Extract the (x, y) coordinate from the center of the cell holding the provided text.  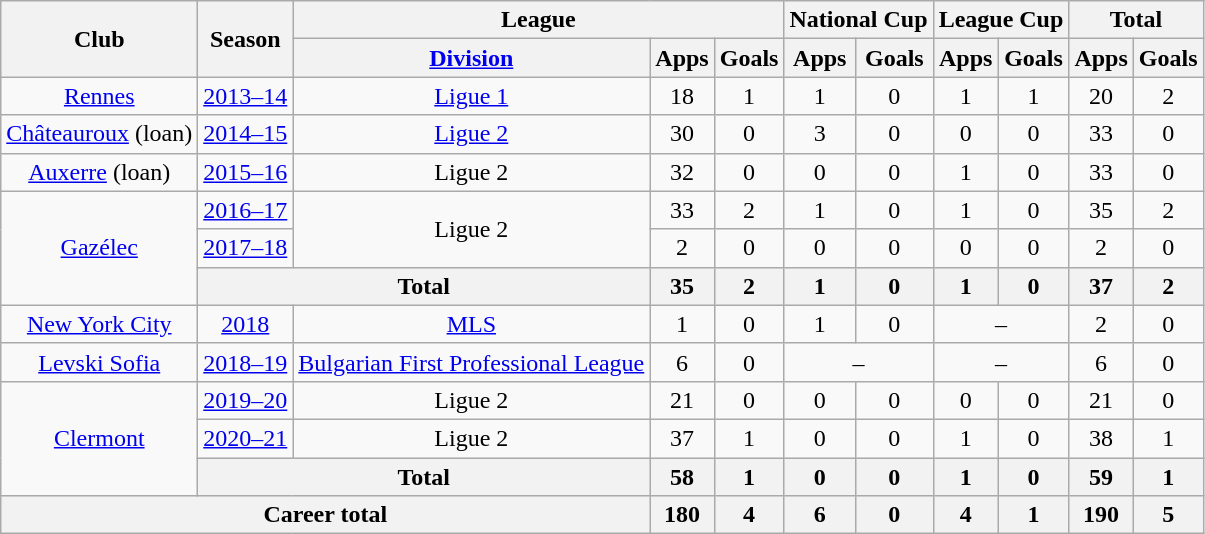
Division (472, 58)
2015–16 (246, 172)
32 (682, 172)
Season (246, 39)
Ligue 1 (472, 96)
Career total (326, 515)
190 (1101, 515)
Gazélec (100, 248)
League Cup (1001, 20)
59 (1101, 477)
38 (1101, 438)
2017–18 (246, 248)
18 (682, 96)
Clermont (100, 438)
Rennes (100, 96)
MLS (472, 324)
20 (1101, 96)
2018–19 (246, 362)
2018 (246, 324)
58 (682, 477)
3 (820, 134)
New York City (100, 324)
5 (1168, 515)
2013–14 (246, 96)
2020–21 (246, 438)
Levski Sofia (100, 362)
League (538, 20)
180 (682, 515)
30 (682, 134)
2016–17 (246, 210)
2019–20 (246, 400)
Auxerre (loan) (100, 172)
Club (100, 39)
Châteauroux (loan) (100, 134)
Bulgarian First Professional League (472, 362)
2014–15 (246, 134)
National Cup (858, 20)
